For the text-containing cell, return its midpoint in (X, Y) coordinate format. 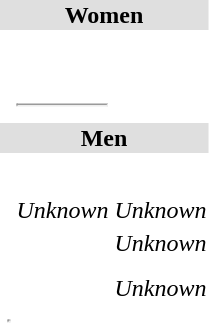
Women (104, 15)
Men (104, 138)
